Return the [X, Y] coordinate for the center point of the cell that contains the specified text.  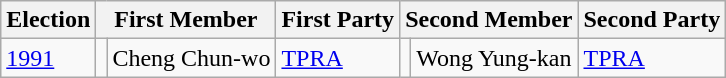
Election [48, 20]
1991 [48, 58]
Cheng Chun-wo [192, 58]
Wong Yung-kan [494, 58]
First Party [338, 20]
First Member [186, 20]
Second Member [489, 20]
Second Party [652, 20]
